Determine the (X, Y) coordinate at the center of the cell enclosing the given text.  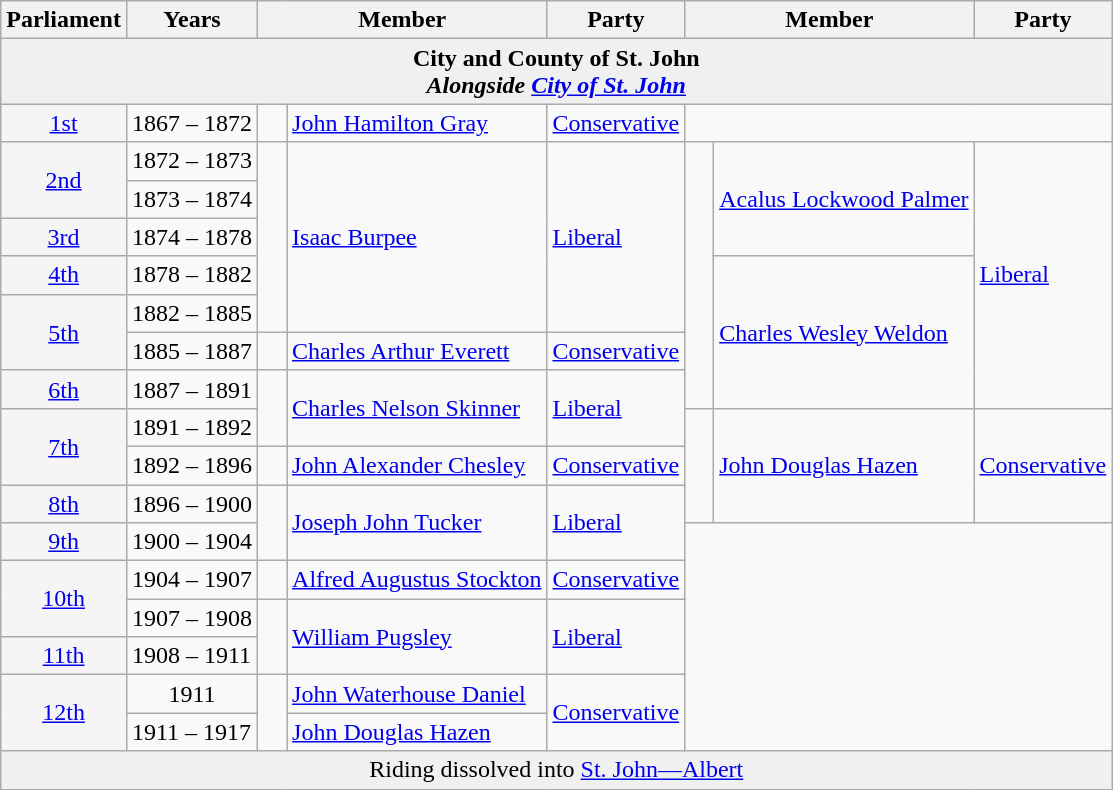
1900 – 1904 (192, 542)
Joseph John Tucker (417, 522)
Charles Arthur Everett (417, 351)
1873 – 1874 (192, 199)
John Waterhouse Daniel (417, 694)
Alfred Augustus Stockton (417, 580)
Charles Nelson Skinner (417, 408)
Riding dissolved into St. John—Albert (556, 770)
John Hamilton Gray (417, 123)
Years (192, 20)
Parliament (64, 20)
1908 – 1911 (192, 656)
Isaac Burpee (417, 237)
1882 – 1885 (192, 313)
Charles Wesley Weldon (844, 332)
10th (64, 599)
9th (64, 542)
11th (64, 656)
1867 – 1872 (192, 123)
1892 – 1896 (192, 465)
3rd (64, 237)
1896 – 1900 (192, 503)
1891 – 1892 (192, 427)
William Pugsley (417, 637)
2nd (64, 180)
1885 – 1887 (192, 351)
1887 – 1891 (192, 389)
1911 – 1917 (192, 732)
8th (64, 503)
1878 – 1882 (192, 275)
7th (64, 446)
1874 – 1878 (192, 237)
1911 (192, 694)
1907 – 1908 (192, 618)
John Alexander Chesley (417, 465)
12th (64, 713)
1st (64, 123)
1872 – 1873 (192, 161)
City and County of St. JohnAlongside City of St. John (556, 72)
Acalus Lockwood Palmer (844, 199)
5th (64, 332)
4th (64, 275)
6th (64, 389)
1904 – 1907 (192, 580)
